Scan for the cell matching the given text and deliver its (X, Y) coordinate at center. 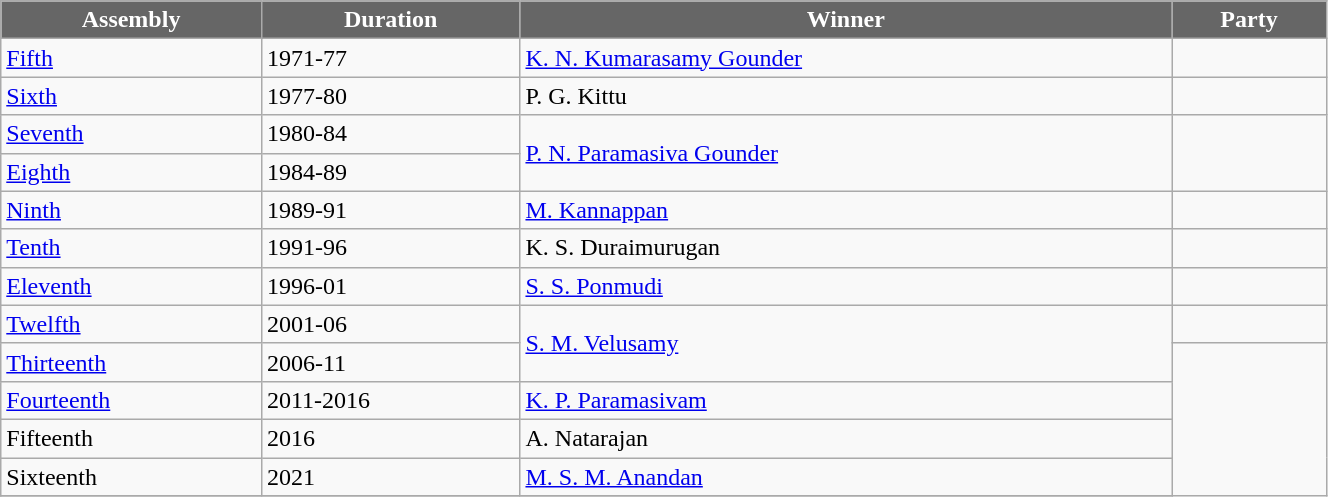
Eighth (132, 172)
Eleventh (132, 286)
Assembly (132, 20)
Fourteenth (132, 400)
S. S. Ponmudi (846, 286)
Sixth (132, 96)
1996-01 (390, 286)
1989-91 (390, 210)
P. G. Kittu (846, 96)
M. Kannappan (846, 210)
2016 (390, 438)
1991-96 (390, 248)
Twelfth (132, 324)
2001-06 (390, 324)
Tenth (132, 248)
1977-80 (390, 96)
1971-77 (390, 58)
Fifteenth (132, 438)
2021 (390, 477)
M. S. M. Anandan (846, 477)
2011-2016 (390, 400)
K. P. Paramasivam (846, 400)
Party (1250, 20)
Sixteenth (132, 477)
1984-89 (390, 172)
Duration (390, 20)
Winner (846, 20)
A. Natarajan (846, 438)
Fifth (132, 58)
1980-84 (390, 134)
Seventh (132, 134)
K. N. Kumarasamy Gounder (846, 58)
2006-11 (390, 362)
S. M. Velusamy (846, 343)
Thirteenth (132, 362)
P. N. Paramasiva Gounder (846, 153)
Ninth (132, 210)
K. S. Duraimurugan (846, 248)
